Determine the (X, Y) coordinate at the center of the cell enclosing the given text.  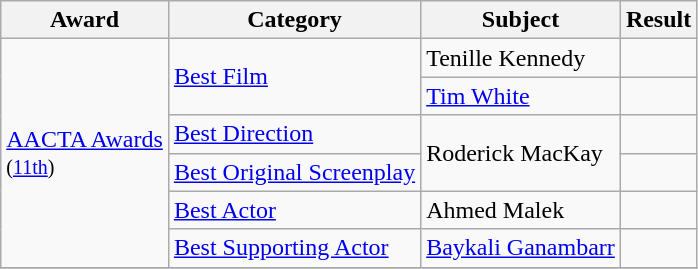
Tim White (521, 96)
Best Film (294, 77)
Best Supporting Actor (294, 248)
AACTA Awards(11th) (85, 153)
Best Actor (294, 210)
Roderick MacKay (521, 153)
Category (294, 20)
Best Original Screenplay (294, 172)
Baykali Ganambarr (521, 248)
Best Direction (294, 134)
Tenille Kennedy (521, 58)
Award (85, 20)
Result (658, 20)
Ahmed Malek (521, 210)
Subject (521, 20)
